Provide the [X, Y] coordinate of the cell's center where the given text is located.  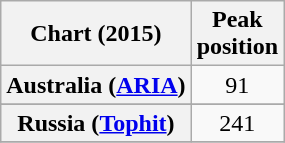
91 [237, 85]
241 [237, 123]
Peakposition [237, 34]
Russia (Tophit) [96, 123]
Australia (ARIA) [96, 85]
Chart (2015) [96, 34]
